Extract the (x, y) coordinate from the center of the cell holding the provided text.  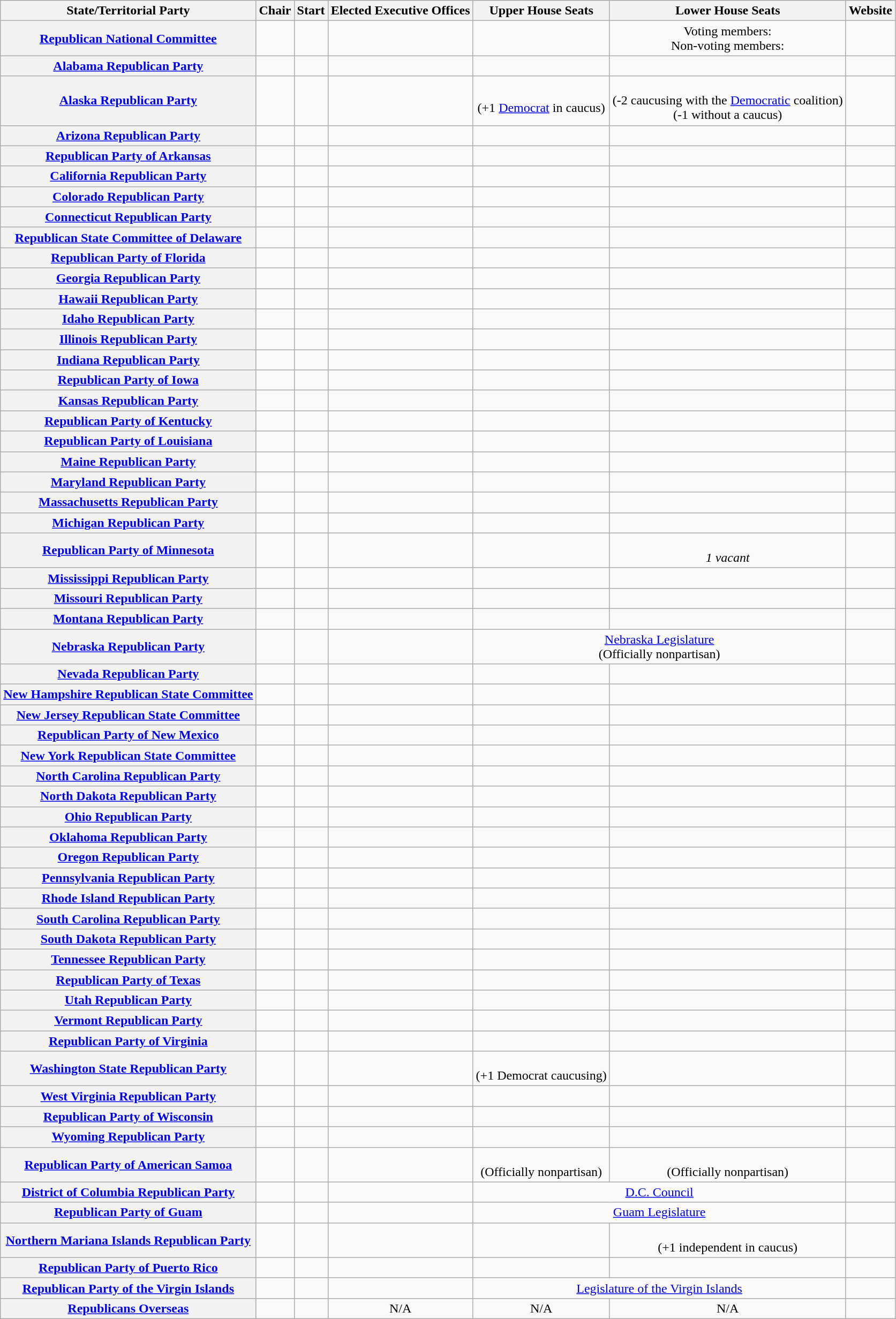
Republican Party of Texas (129, 979)
Republican Party of Florida (129, 258)
South Dakota Republican Party (129, 939)
Rhode Island Republican Party (129, 898)
Nebraska Legislature (Officially nonpartisan) (659, 646)
New Hampshire Republican State Committee (129, 695)
Missouri Republican Party (129, 598)
Elected Executive Offices (401, 11)
Oregon Republican Party (129, 857)
Montana Republican Party (129, 619)
Utah Republican Party (129, 1000)
Kansas Republican Party (129, 401)
Idaho Republican Party (129, 319)
1 vacant (727, 551)
Voting members:Non-voting members: (727, 39)
Colorado Republican Party (129, 197)
(-2 caucusing with the Democratic coalition)(-1 without a caucus) (727, 101)
Website (870, 11)
Start (311, 11)
Republican Party of Louisiana (129, 441)
Georgia Republican Party (129, 278)
Maine Republican Party (129, 462)
North Carolina Republican Party (129, 776)
Vermont Republican Party (129, 1021)
District of Columbia Republican Party (129, 1192)
South Carolina Republican Party (129, 918)
Republican Party of Guam (129, 1212)
Republican Party of American Samoa (129, 1164)
Guam Legislature (659, 1212)
Republican Party of Arkansas (129, 156)
Mississippi Republican Party (129, 578)
Republican Party of Iowa (129, 380)
Republican Party of Virginia (129, 1041)
New York Republican State Committee (129, 756)
Republican Party of the Virgin Islands (129, 1288)
Lower House Seats (727, 11)
Nebraska Republican Party (129, 646)
Republican Party of Kentucky (129, 421)
Alabama Republican Party (129, 66)
Hawaii Republican Party (129, 298)
D.C. Council (659, 1192)
New Jersey Republican State Committee (129, 715)
Michigan Republican Party (129, 523)
Republican Party of Wisconsin (129, 1117)
Northern Mariana Islands Republican Party (129, 1240)
Tennessee Republican Party (129, 959)
(+1 Democrat caucusing) (541, 1069)
Oklahoma Republican Party (129, 837)
Chair (275, 11)
Legislature of the Virgin Islands (659, 1288)
(+1 Democrat in caucus) (541, 101)
Massachusetts Republican Party (129, 502)
Maryland Republican Party (129, 482)
Pennsylvania Republican Party (129, 878)
Washington State Republican Party (129, 1069)
Connecticut Republican Party (129, 217)
Republicans Overseas (129, 1308)
California Republican Party (129, 176)
Indiana Republican Party (129, 360)
Nevada Republican Party (129, 674)
Republican Party of Minnesota (129, 551)
Arizona Republican Party (129, 135)
State/Territorial Party (129, 11)
Wyoming Republican Party (129, 1137)
Upper House Seats (541, 11)
Republican Party of New Mexico (129, 735)
Republican State Committee of Delaware (129, 237)
Illinois Republican Party (129, 340)
Republican Party of Puerto Rico (129, 1268)
Alaska Republican Party (129, 101)
North Dakota Republican Party (129, 796)
(+1 independent in caucus) (727, 1240)
Ohio Republican Party (129, 817)
West Virginia Republican Party (129, 1096)
Republican National Committee (129, 39)
